Identify which cell holds the provided text, then report its [X, Y] central coordinate. 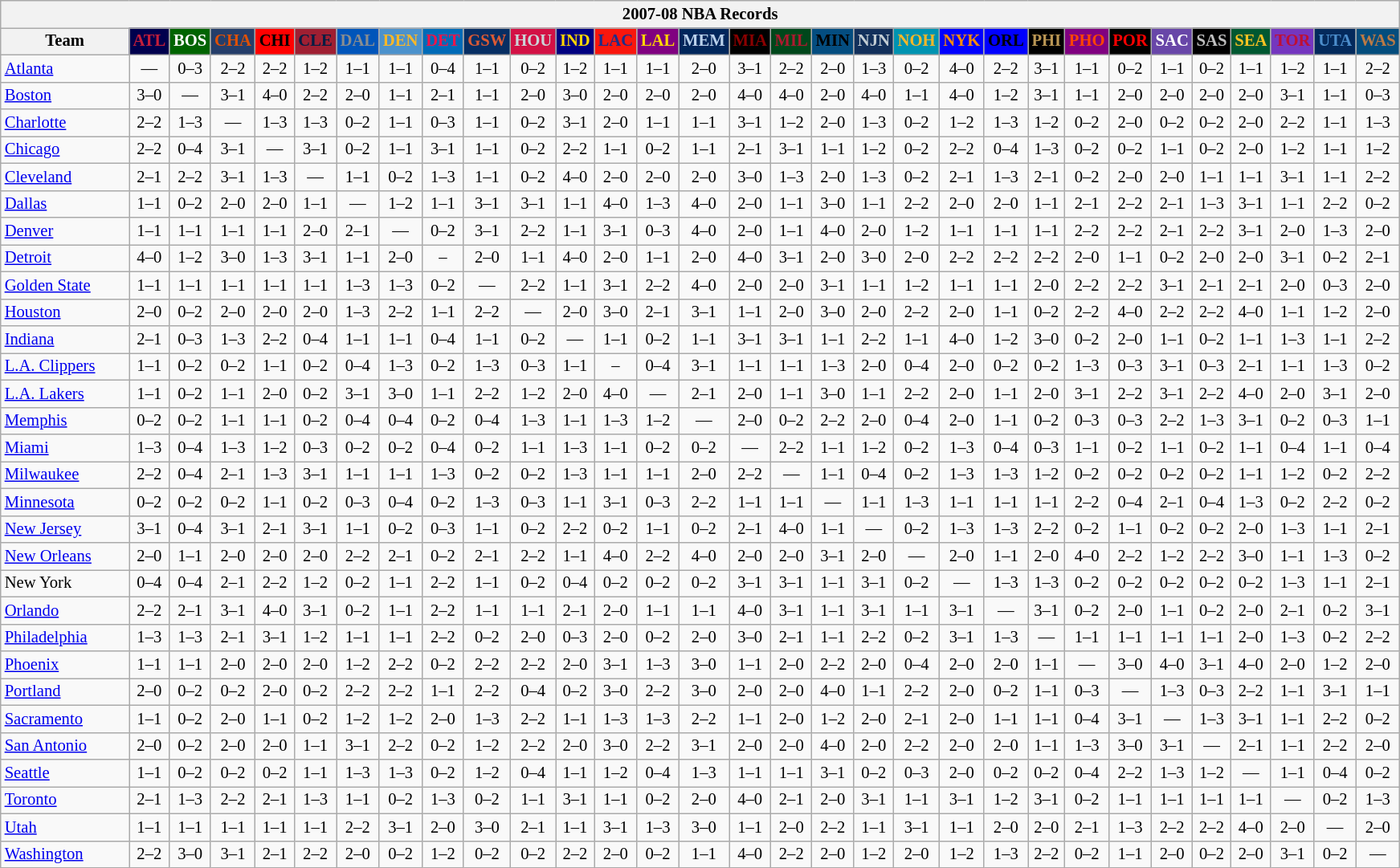
LAL [658, 41]
POR [1129, 41]
New Orleans [65, 556]
SAS [1212, 41]
L.A. Lakers [65, 393]
BOS [190, 41]
L.A. Clippers [65, 366]
PHO [1087, 41]
CHI [275, 41]
Toronto [65, 800]
IND [575, 41]
MEM [704, 41]
2007-08 NBA Records [700, 14]
PHI [1047, 41]
Cleveland [65, 177]
MIN [833, 41]
NJN [874, 41]
Detroit [65, 258]
LAC [615, 41]
Houston [65, 312]
DAL [358, 41]
DET [443, 41]
MIL [792, 41]
WAS [1378, 41]
Golden State [65, 285]
Memphis [65, 421]
Minnesota [65, 502]
Portland [65, 691]
CLE [315, 41]
DEN [400, 41]
Boston [65, 96]
San Antonio [65, 746]
ATL [149, 41]
GSW [487, 41]
TOR [1292, 41]
NYK [961, 41]
Miami [65, 447]
UTA [1335, 41]
ORL [1006, 41]
Atlanta [65, 68]
Team [65, 41]
CHA [233, 41]
Phoenix [65, 664]
Indiana [65, 340]
Orlando [65, 610]
SEA [1251, 41]
New York [65, 583]
HOU [533, 41]
SAC [1173, 41]
Denver [65, 230]
Dallas [65, 204]
Charlotte [65, 123]
NOH [917, 41]
Washington [65, 854]
Milwaukee [65, 475]
MIA [750, 41]
Seattle [65, 773]
Philadelphia [65, 638]
Chicago [65, 149]
New Jersey [65, 529]
Utah [65, 827]
Sacramento [65, 719]
